Scan for the cell matching the given text and deliver its [X, Y] coordinate at center. 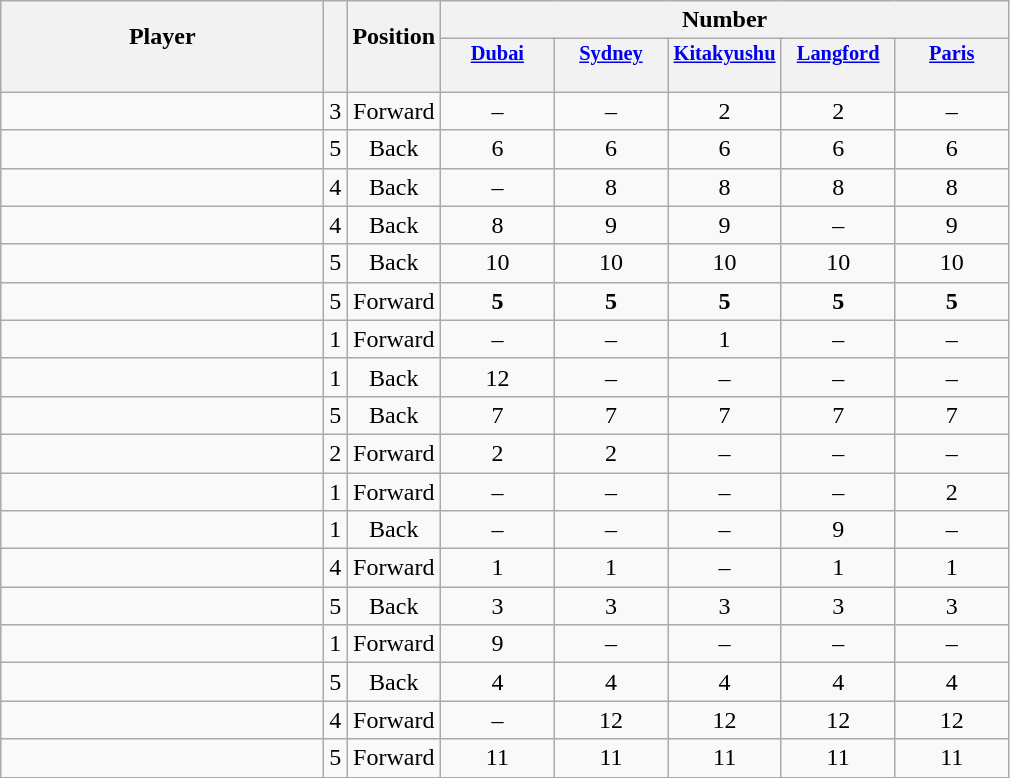
Position [394, 36]
Kitakyushu [725, 54]
Number [725, 20]
Dubai [498, 54]
Sydney [611, 54]
Langford [838, 54]
Player [162, 36]
Paris [952, 54]
